Provide the [X, Y] coordinate of the cell's center where the given text is located.  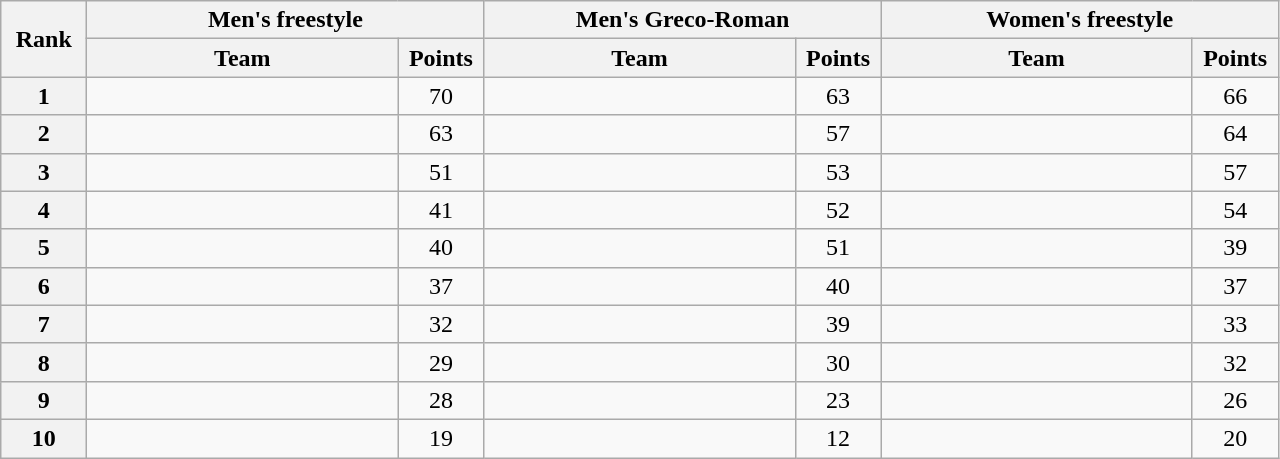
6 [44, 286]
28 [441, 400]
33 [1235, 324]
70 [441, 96]
26 [1235, 400]
29 [441, 362]
Rank [44, 39]
1 [44, 96]
19 [441, 438]
8 [44, 362]
3 [44, 172]
53 [838, 172]
7 [44, 324]
52 [838, 210]
5 [44, 248]
41 [441, 210]
66 [1235, 96]
Men's Greco-Roman [682, 20]
23 [838, 400]
30 [838, 362]
Women's freestyle [1080, 20]
2 [44, 134]
54 [1235, 210]
9 [44, 400]
4 [44, 210]
10 [44, 438]
64 [1235, 134]
20 [1235, 438]
12 [838, 438]
Men's freestyle [286, 20]
